Find where the given text appears and provide that cell's center as (x, y) coordinate. 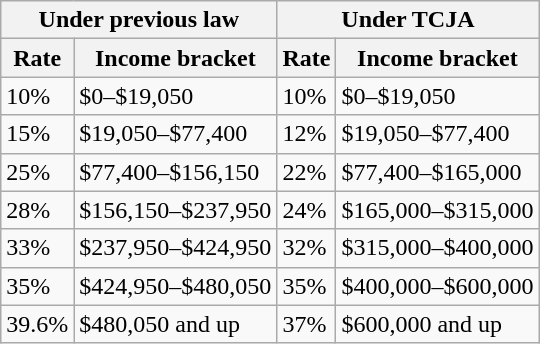
Under TCJA (408, 20)
$424,950–$480,050 (176, 286)
15% (38, 134)
$237,950–$424,950 (176, 248)
$315,000–$400,000 (438, 248)
28% (38, 210)
12% (306, 134)
22% (306, 172)
$156,150–$237,950 (176, 210)
$480,050 and up (176, 324)
$77,400–$156,150 (176, 172)
32% (306, 248)
$600,000 and up (438, 324)
$77,400–$165,000 (438, 172)
37% (306, 324)
Under previous law (139, 20)
39.6% (38, 324)
33% (38, 248)
$165,000–$315,000 (438, 210)
25% (38, 172)
24% (306, 210)
$400,000–$600,000 (438, 286)
